Find where the given text appears and provide that cell's center as [X, Y] coordinate. 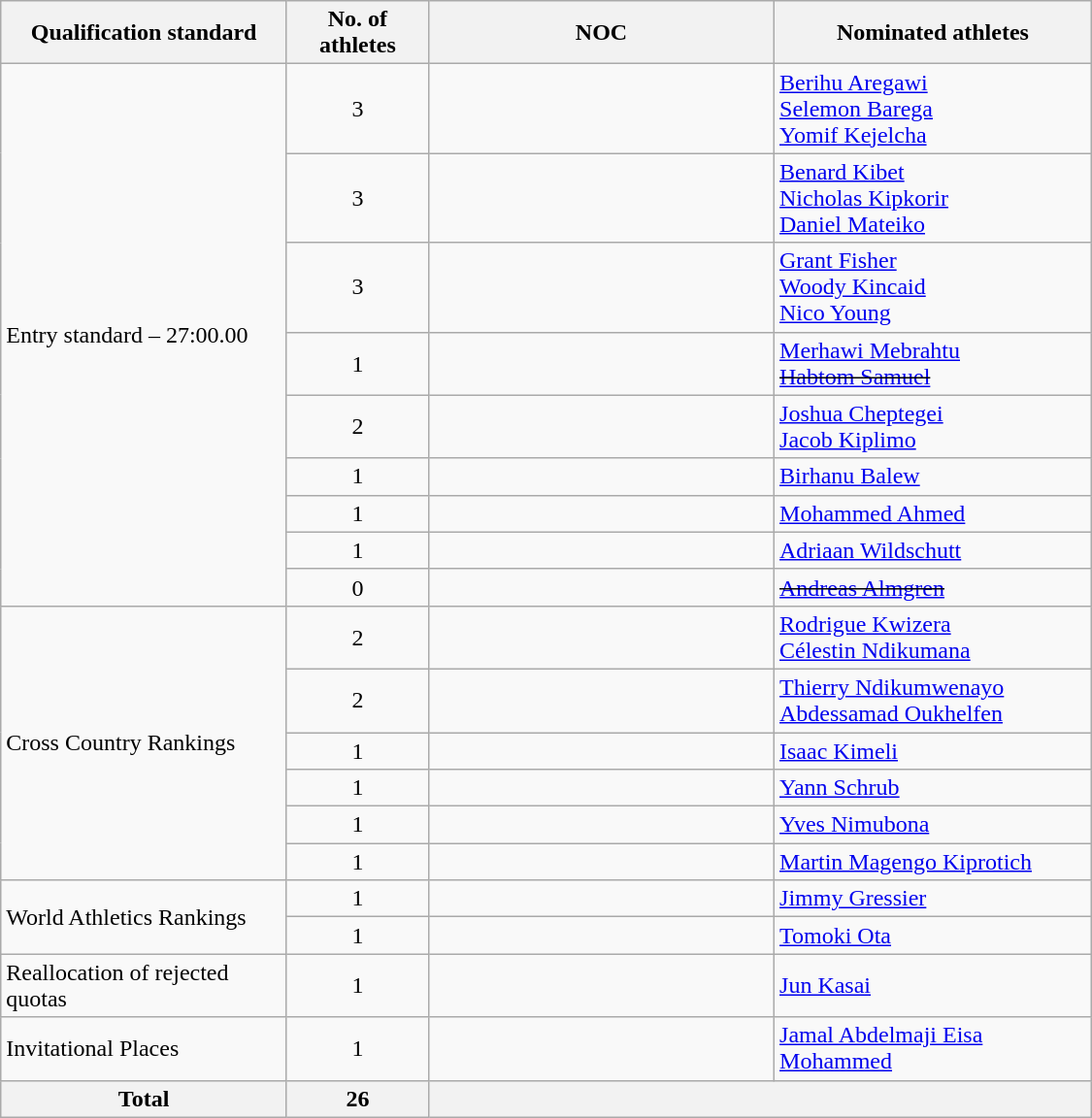
Grant FisherWoody KincaidNico Young [934, 287]
Jun Kasai [934, 986]
0 [357, 587]
Andreas Almgren [934, 587]
Merhawi MebrahtuHabtom Samuel [934, 363]
World Athletics Rankings [144, 917]
Reallocation of rejected quotas [144, 986]
Total [144, 1099]
Cross Country Rankings [144, 742]
Yves Nimubona [934, 825]
Adriaan Wildschutt [934, 550]
Entry standard – 27:00.00 [144, 336]
Tomoki Ota [934, 936]
Jamal Abdelmaji Eisa Mohammed [934, 1048]
Joshua CheptegeiJacob Kiplimo [934, 427]
Birhanu Balew [934, 477]
Jimmy Gressier [934, 899]
Isaac Kimeli [934, 750]
Mohammed Ahmed [934, 513]
Rodrigue KwizeraCélestin Ndikumana [934, 637]
Berihu AregawiSelemon BaregaYomif Kejelcha [934, 109]
Martin Magengo Kiprotich [934, 862]
Nominated athletes [934, 33]
Thierry NdikumwenayoAbdessamad Oukhelfen [934, 701]
Benard KibetNicholas KipkorirDaniel Mateiko [934, 198]
26 [357, 1099]
No. of athletes [357, 33]
Yann Schrub [934, 788]
Qualification standard [144, 33]
Invitational Places [144, 1048]
NOC [601, 33]
